For the text-containing cell, return its midpoint in (x, y) coordinate format. 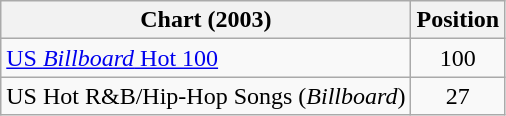
27 (458, 96)
100 (458, 58)
US Hot R&B/Hip-Hop Songs (Billboard) (206, 96)
US Billboard Hot 100 (206, 58)
Chart (2003) (206, 20)
Position (458, 20)
